Capture the cell that displays the provided text and extract its [X, Y] central coordinate. 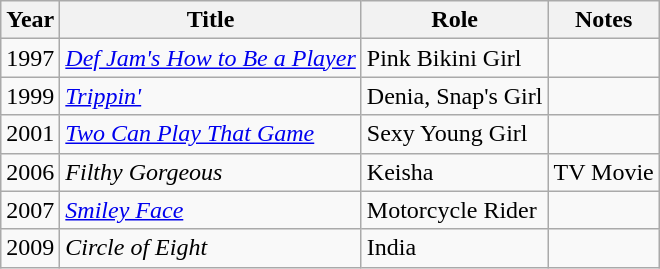
2007 [30, 210]
Motorcycle Rider [454, 210]
Filthy Gorgeous [210, 172]
Role [454, 20]
Smiley Face [210, 210]
Def Jam's How to Be a Player [210, 58]
Circle of Eight [210, 248]
Year [30, 20]
1997 [30, 58]
2001 [30, 134]
1999 [30, 96]
Sexy Young Girl [454, 134]
Keisha [454, 172]
Denia, Snap's Girl [454, 96]
Title [210, 20]
Pink Bikini Girl [454, 58]
Notes [604, 20]
Trippin' [210, 96]
TV Movie [604, 172]
2009 [30, 248]
Two Can Play That Game [210, 134]
India [454, 248]
2006 [30, 172]
